Detect which cell encompasses the target text, then output its (x, y) center coordinate. 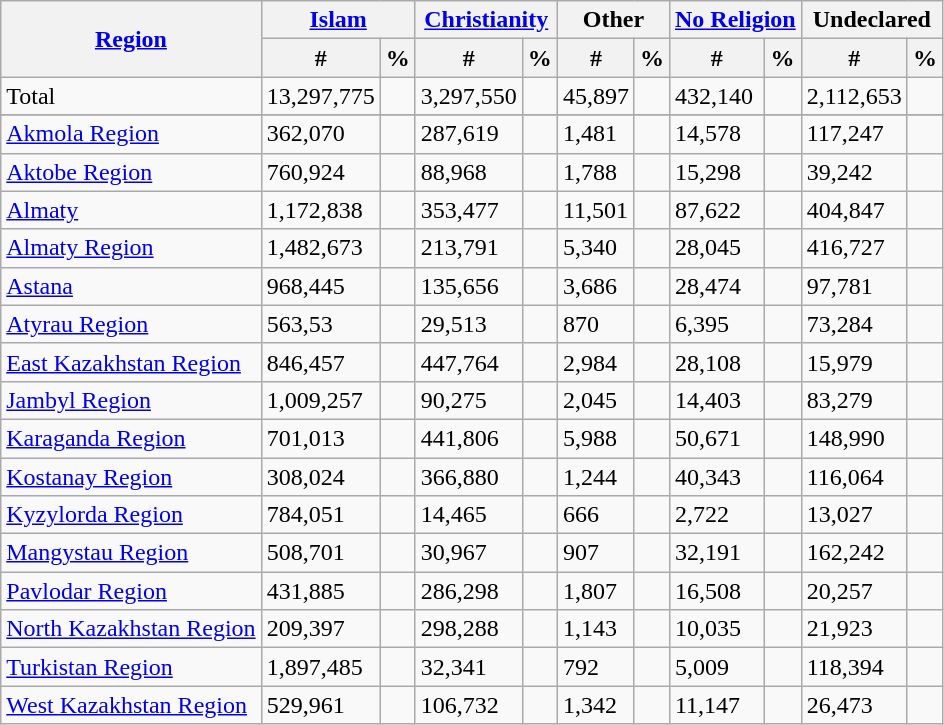
162,242 (854, 553)
5,340 (596, 248)
1,244 (596, 477)
1,342 (596, 705)
1,482,673 (320, 248)
148,990 (854, 438)
Pavlodar Region (131, 591)
1,143 (596, 629)
Kyzylorda Region (131, 515)
Atyrau Region (131, 324)
116,064 (854, 477)
286,298 (468, 591)
14,465 (468, 515)
701,013 (320, 438)
447,764 (468, 362)
28,474 (716, 286)
Islam (338, 20)
40,343 (716, 477)
Mangystau Region (131, 553)
Region (131, 39)
5,009 (716, 667)
1,897,485 (320, 667)
16,508 (716, 591)
432,140 (716, 96)
Karaganda Region (131, 438)
13,027 (854, 515)
2,045 (596, 400)
28,108 (716, 362)
6,395 (716, 324)
No Religion (735, 20)
73,284 (854, 324)
846,457 (320, 362)
Christianity (486, 20)
29,513 (468, 324)
14,403 (716, 400)
106,732 (468, 705)
30,967 (468, 553)
784,051 (320, 515)
907 (596, 553)
87,622 (716, 210)
1,807 (596, 591)
2,984 (596, 362)
15,298 (716, 172)
117,247 (854, 134)
10,035 (716, 629)
Akmola Region (131, 134)
3,686 (596, 286)
Turkistan Region (131, 667)
50,671 (716, 438)
13,297,775 (320, 96)
39,242 (854, 172)
90,275 (468, 400)
83,279 (854, 400)
1,009,257 (320, 400)
362,070 (320, 134)
792 (596, 667)
Aktobe Region (131, 172)
20,257 (854, 591)
431,885 (320, 591)
298,288 (468, 629)
97,781 (854, 286)
45,897 (596, 96)
88,968 (468, 172)
Undeclared (872, 20)
353,477 (468, 210)
North Kazakhstan Region (131, 629)
26,473 (854, 705)
14,578 (716, 134)
968,445 (320, 286)
1,481 (596, 134)
508,701 (320, 553)
441,806 (468, 438)
563,53 (320, 324)
666 (596, 515)
118,394 (854, 667)
529,961 (320, 705)
209,397 (320, 629)
Almaty (131, 210)
5,988 (596, 438)
11,147 (716, 705)
Total (131, 96)
1,788 (596, 172)
32,341 (468, 667)
2,722 (716, 515)
Almaty Region (131, 248)
28,045 (716, 248)
West Kazakhstan Region (131, 705)
21,923 (854, 629)
870 (596, 324)
760,924 (320, 172)
308,024 (320, 477)
Kostanay Region (131, 477)
2,112,653 (854, 96)
366,880 (468, 477)
3,297,550 (468, 96)
11,501 (596, 210)
416,727 (854, 248)
404,847 (854, 210)
East Kazakhstan Region (131, 362)
1,172,838 (320, 210)
287,619 (468, 134)
15,979 (854, 362)
Other (613, 20)
135,656 (468, 286)
213,791 (468, 248)
Astana (131, 286)
Jambyl Region (131, 400)
32,191 (716, 553)
